Output the (X, Y) coordinate of the center of the cell containing the given text.  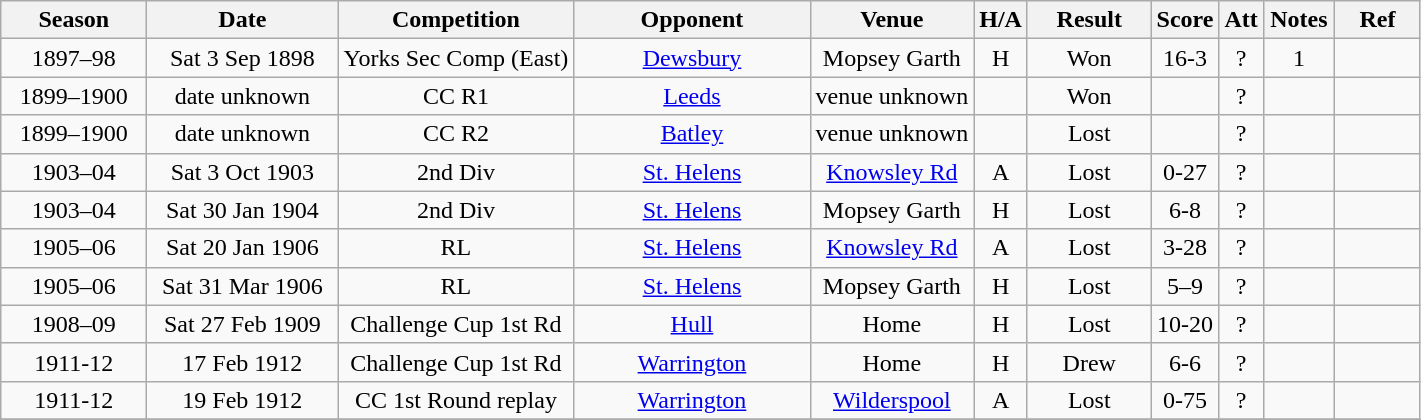
CC 1st Round replay (456, 400)
Batley (692, 134)
Notes (1298, 20)
Yorks Sec Comp (East) (456, 58)
Hull (692, 324)
0-27 (1185, 172)
Score (1185, 20)
Sat 30 Jan 1904 (242, 210)
H/A (1001, 20)
Sat 20 Jan 1906 (242, 248)
10-20 (1185, 324)
1 (1298, 58)
5–9 (1185, 286)
Leeds (692, 96)
Season (74, 20)
3-28 (1185, 248)
6-6 (1185, 362)
17 Feb 1912 (242, 362)
19 Feb 1912 (242, 400)
Drew (1089, 362)
Venue (892, 20)
Ref (1377, 20)
CC R2 (456, 134)
Sat 3 Oct 1903 (242, 172)
Opponent (692, 20)
CC R1 (456, 96)
Result (1089, 20)
Wilderspool (892, 400)
Sat 27 Feb 1909 (242, 324)
Att (1241, 20)
1908–09 (74, 324)
0-75 (1185, 400)
Sat 3 Sep 1898 (242, 58)
6-8 (1185, 210)
1897–98 (74, 58)
Date (242, 20)
Sat 31 Mar 1906 (242, 286)
Competition (456, 20)
Dewsbury (692, 58)
16-3 (1185, 58)
